Return (x, y) of the center of cell containing provided text 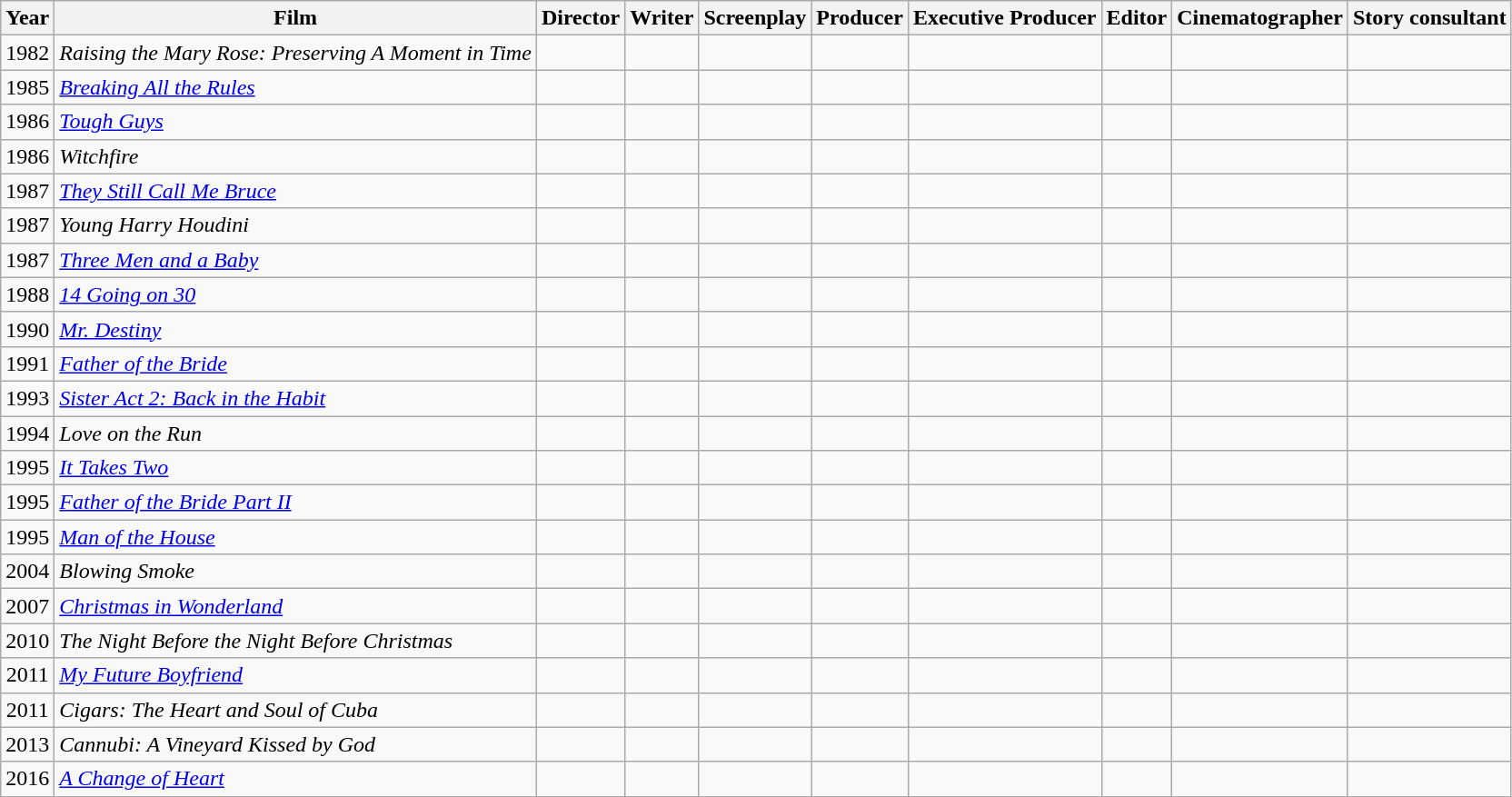
Father of the Bride (296, 364)
Screenplay (755, 18)
1988 (27, 294)
Love on the Run (296, 433)
Director (580, 18)
Producer (860, 18)
Breaking All the Rules (296, 87)
Writer (661, 18)
Blowing Smoke (296, 572)
Witchfire (296, 156)
Christmas in Wonderland (296, 606)
Film (296, 18)
Executive Producer (1005, 18)
Cigars: The Heart and Soul of Cuba (296, 710)
Mr. Destiny (296, 329)
1985 (27, 87)
1993 (27, 398)
1982 (27, 53)
Cannubi: A Vineyard Kissed by God (296, 744)
2004 (27, 572)
1991 (27, 364)
They Still Call Me Bruce (296, 191)
A Change of Heart (296, 779)
Father of the Bride Part II (296, 503)
Raising the Mary Rose: Preserving A Moment in Time (296, 53)
Cinematographer (1260, 18)
Three Men and a Baby (296, 260)
Tough Guys (296, 122)
2007 (27, 606)
Editor (1137, 18)
1990 (27, 329)
My Future Boyfriend (296, 675)
14 Going on 30 (296, 294)
2016 (27, 779)
2013 (27, 744)
2010 (27, 641)
Year (27, 18)
1994 (27, 433)
It Takes Two (296, 468)
Sister Act 2: Back in the Habit (296, 398)
Story consultant (1429, 18)
The Night Before the Night Before Christmas (296, 641)
Man of the House (296, 537)
Young Harry Houdini (296, 225)
